For the text-containing cell, return its midpoint in [X, Y] coordinate format. 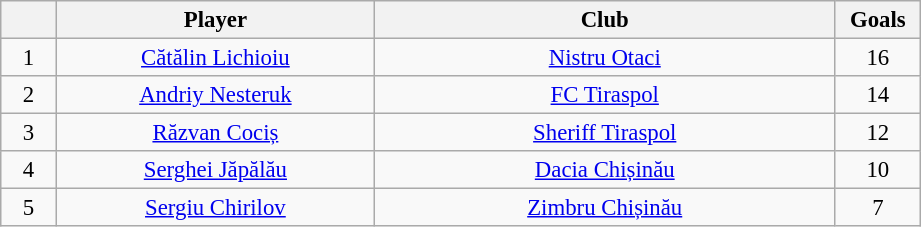
Andriy Nesteruk [215, 95]
14 [878, 95]
1 [29, 58]
Sergiu Chirilov [215, 208]
10 [878, 170]
Cătălin Lichioiu [215, 58]
Serghei Jăpălău [215, 170]
Sheriff Tiraspol [604, 133]
Dacia Chișinău [604, 170]
Nistru Otaci [604, 58]
3 [29, 133]
7 [878, 208]
12 [878, 133]
5 [29, 208]
2 [29, 95]
Zimbru Chișinău [604, 208]
4 [29, 170]
Răzvan Cociș [215, 133]
16 [878, 58]
FC Tiraspol [604, 95]
Player [215, 20]
Goals [878, 20]
Club [604, 20]
